Identify which cell holds the provided text, then report its [X, Y] central coordinate. 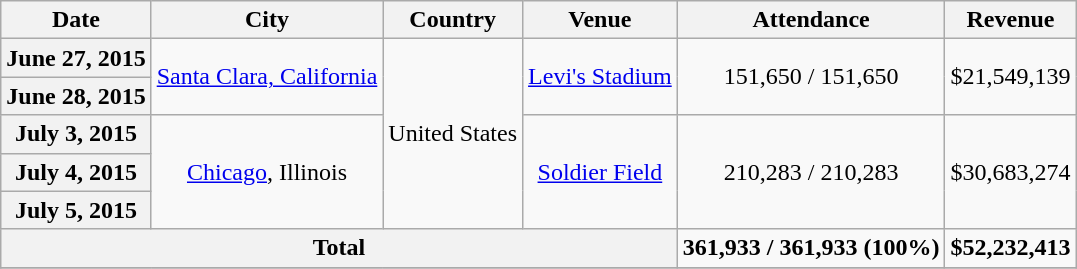
June 27, 2015 [76, 58]
210,283 / 210,283 [811, 172]
$52,232,413 [1010, 248]
City [267, 20]
151,650 / 151,650 [811, 77]
July 3, 2015 [76, 134]
Santa Clara, California [267, 77]
361,933 / 361,933 (100%) [811, 248]
Country [453, 20]
Total [339, 248]
Revenue [1010, 20]
Soldier Field [600, 172]
$30,683,274 [1010, 172]
Venue [600, 20]
Date [76, 20]
June 28, 2015 [76, 96]
Levi's Stadium [600, 77]
United States [453, 134]
Chicago, Illinois [267, 172]
$21,549,139 [1010, 77]
July 4, 2015 [76, 172]
July 5, 2015 [76, 210]
Attendance [811, 20]
